Detect which cell encompasses the target text, then output its (x, y) center coordinate. 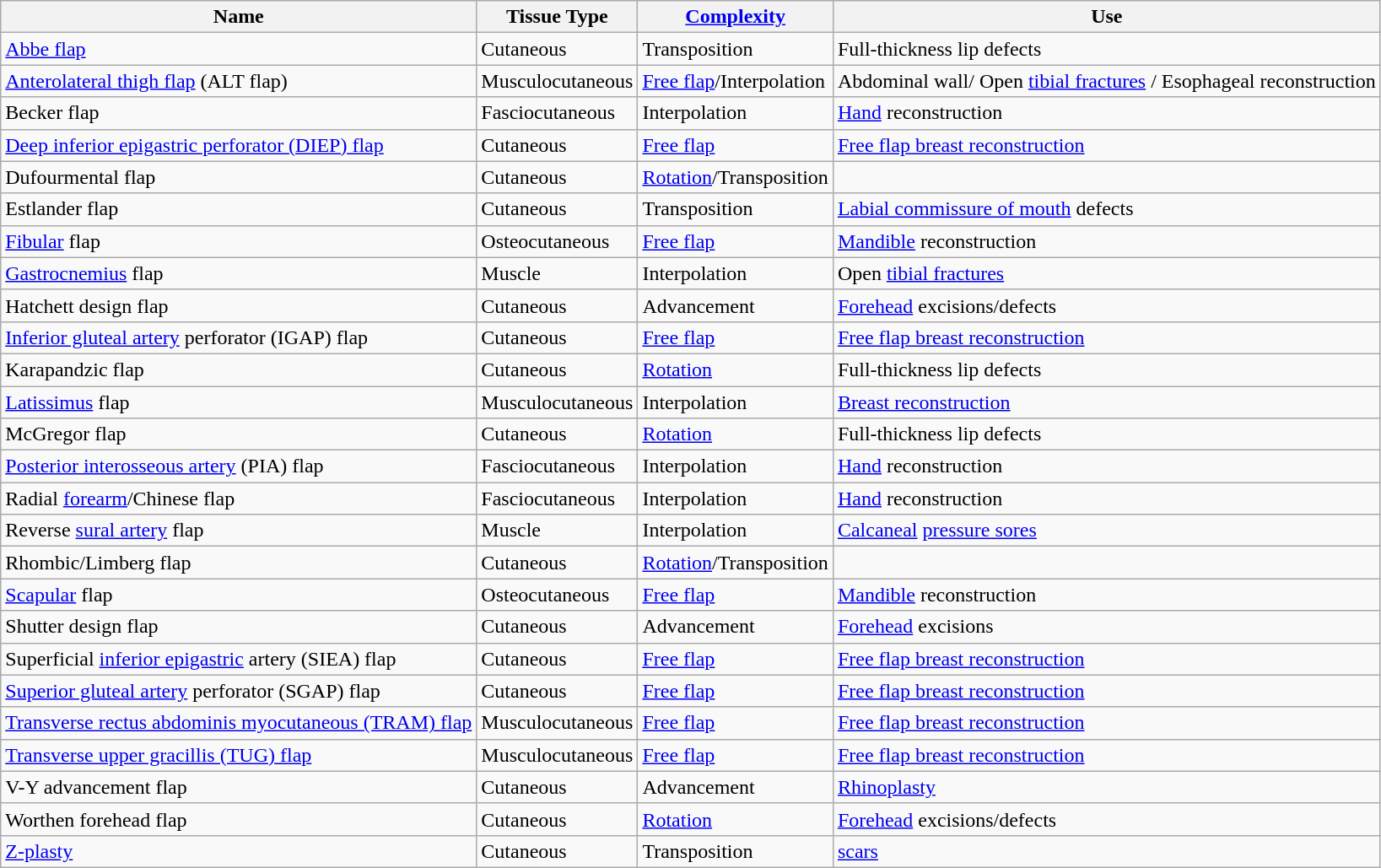
Dufourmental flap (239, 177)
Radial forearm/Chinese flap (239, 499)
Abbe flap (239, 49)
Rhinoplasty (1107, 787)
Superficial inferior epigastric artery (SIEA) flap (239, 659)
Latissimus flap (239, 402)
Free flap/Interpolation (736, 81)
V-Y advancement flap (239, 787)
Name (239, 17)
Inferior gluteal artery perforator (IGAP) flap (239, 337)
Breast reconstruction (1107, 402)
Labial commissure of mouth defects (1107, 209)
Abdominal wall/ Open tibial fractures / Esophageal reconstruction (1107, 81)
Deep inferior epigastric perforator (DIEP) flap (239, 145)
Open tibial fractures (1107, 273)
Transverse rectus abdominis myocutaneous (TRAM) flap (239, 723)
Posterior interosseous artery (PIA) flap (239, 466)
Anterolateral thigh flap (ALT flap) (239, 81)
Shutter design flap (239, 627)
McGregor flap (239, 434)
Rhombic/Limberg flap (239, 563)
Superior gluteal artery perforator (SGAP) flap (239, 691)
Tissue Type (557, 17)
Transverse upper gracillis (TUG) flap (239, 755)
Fibular flap (239, 241)
Gastrocnemius flap (239, 273)
Scapular flap (239, 595)
Worthen forehead flap (239, 819)
Estlander flap (239, 209)
Karapandzic flap (239, 369)
Becker flap (239, 113)
Reverse sural artery flap (239, 531)
scars (1107, 851)
Hatchett design flap (239, 305)
Z-plasty (239, 851)
Calcaneal pressure sores (1107, 531)
Forehead excisions (1107, 627)
Complexity (736, 17)
Use (1107, 17)
